Pinpoint the cell where the given text exists, returning its [x, y] midpoint coordinate. 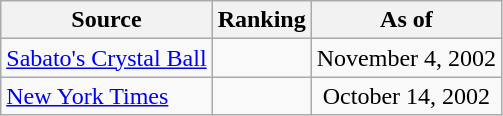
October 14, 2002 [406, 96]
Sabato's Crystal Ball [106, 58]
November 4, 2002 [406, 58]
New York Times [106, 96]
Source [106, 20]
As of [406, 20]
Ranking [262, 20]
